Extract the [X, Y] coordinate from the center of the cell holding the provided text.  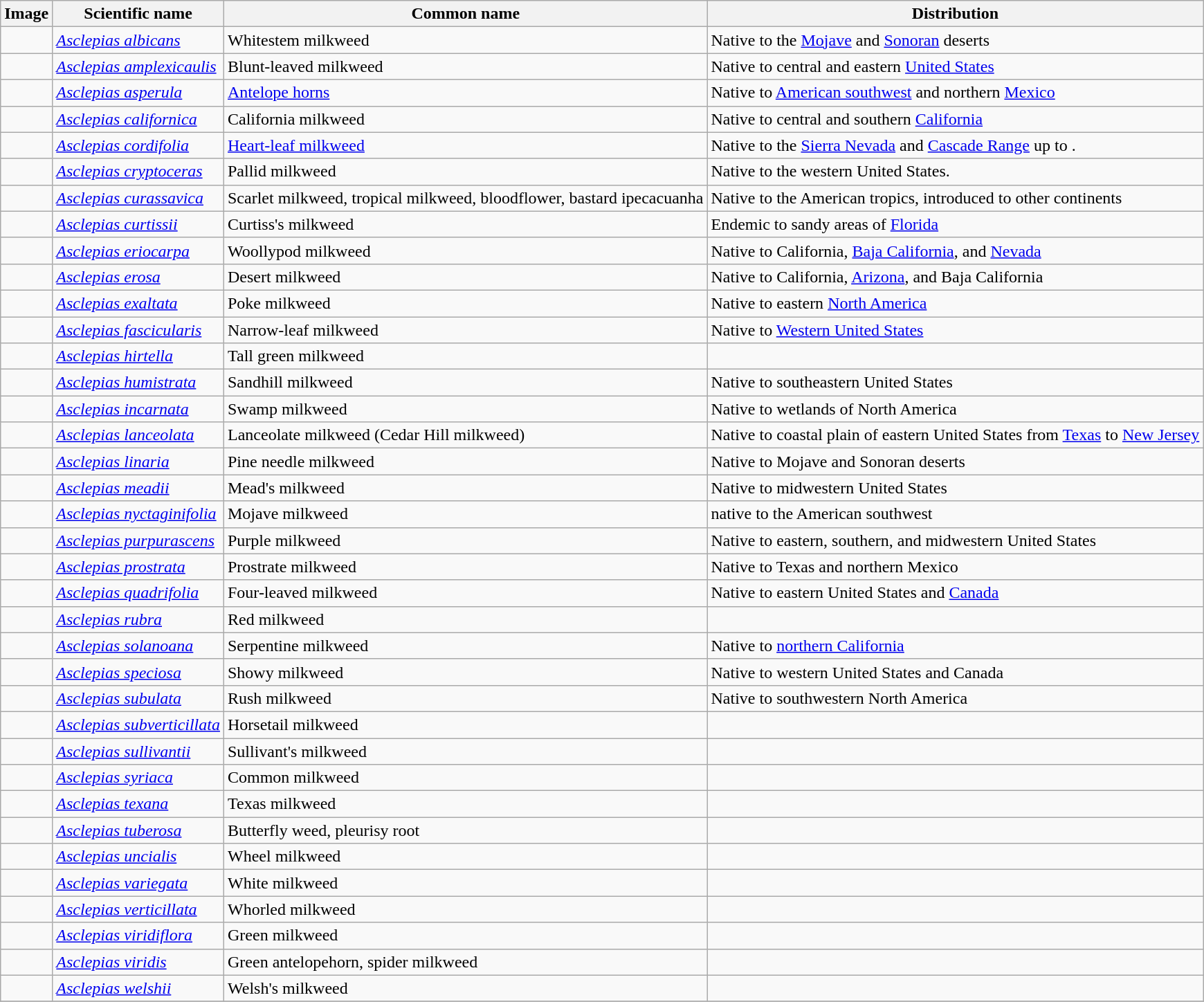
Woollypod milkweed [465, 250]
Asclepias subulata [138, 698]
Image [26, 14]
Green antelopehorn, spider milkweed [465, 962]
Native to Texas and northern Mexico [955, 567]
Asclepias prostrata [138, 567]
Asclepias hirtella [138, 356]
Asclepias amplexicaulis [138, 66]
Asclepias erosa [138, 277]
Asclepias exaltata [138, 303]
Asclepias humistrata [138, 383]
Welsh's milkweed [465, 988]
Native to California, Arizona, and Baja California [955, 277]
Asclepias welshii [138, 988]
Narrow-leaf milkweed [465, 330]
Butterfly weed, pleurisy root [465, 830]
Whitestem milkweed [465, 40]
Endemic to sandy areas of Florida [955, 224]
Asclepias purpurascens [138, 540]
Asclepias speciosa [138, 672]
Asclepias cryptoceras [138, 172]
Rush milkweed [465, 698]
Asclepias quadrifolia [138, 593]
Native to Mojave and Sonoran deserts [955, 462]
Native to midwestern United States [955, 488]
Purple milkweed [465, 540]
Asclepias variegata [138, 883]
Scientific name [138, 14]
native to the American southwest [955, 514]
Sullivant's milkweed [465, 751]
Tall green milkweed [465, 356]
Distribution [955, 14]
Asclepias viridis [138, 962]
Pine needle milkweed [465, 462]
Poke milkweed [465, 303]
Asclepias sullivantii [138, 751]
Native to southwestern North America [955, 698]
Asclepias lanceolata [138, 435]
Sandhill milkweed [465, 383]
Asclepias verticillata [138, 909]
Native to eastern, southern, and midwestern United States [955, 540]
Antelope horns [465, 93]
Asclepias asperula [138, 93]
Native to central and eastern United States [955, 66]
Heart-leaf milkweed [465, 145]
Asclepias rubra [138, 619]
Asclepias cordifolia [138, 145]
Desert milkweed [465, 277]
Native to American southwest and northern Mexico [955, 93]
Scarlet milkweed, tropical milkweed, bloodflower, bastard ipecacuanha [465, 198]
Asclepias texana [138, 804]
Native to the Sierra Nevada and Cascade Range up to . [955, 145]
Native to wetlands of North America [955, 409]
Asclepias eriocarpa [138, 250]
Asclepias subverticillata [138, 725]
Asclepias meadii [138, 488]
Native to the Mojave and Sonoran deserts [955, 40]
Asclepias uncialis [138, 857]
California milkweed [465, 119]
Whorled milkweed [465, 909]
Asclepias incarnata [138, 409]
Green milkweed [465, 936]
Native to central and southern California [955, 119]
Common milkweed [465, 778]
Asclepias albicans [138, 40]
Native to coastal plain of eastern United States from Texas to New Jersey [955, 435]
Asclepias nyctaginifolia [138, 514]
Native to California, Baja California, and Nevada [955, 250]
Swamp milkweed [465, 409]
Native to eastern United States and Canada [955, 593]
Common name [465, 14]
Native to Western United States [955, 330]
Asclepias fascicularis [138, 330]
Mead's milkweed [465, 488]
Native to western United States and Canada [955, 672]
Native to the western United States. [955, 172]
Curtiss's milkweed [465, 224]
Asclepias solanoana [138, 646]
Prostrate milkweed [465, 567]
Native to eastern North America [955, 303]
Asclepias tuberosa [138, 830]
White milkweed [465, 883]
Asclepias viridiflora [138, 936]
Asclepias californica [138, 119]
Four-leaved milkweed [465, 593]
Lanceolate milkweed (Cedar Hill milkweed) [465, 435]
Native to northern California [955, 646]
Wheel milkweed [465, 857]
Blunt-leaved milkweed [465, 66]
Asclepias linaria [138, 462]
Texas milkweed [465, 804]
Native to southeastern United States [955, 383]
Native to the American tropics, introduced to other continents [955, 198]
Red milkweed [465, 619]
Serpentine milkweed [465, 646]
Mojave milkweed [465, 514]
Showy milkweed [465, 672]
Pallid milkweed [465, 172]
Asclepias curassavica [138, 198]
Horsetail milkweed [465, 725]
Asclepias curtissii [138, 224]
Asclepias syriaca [138, 778]
